Find where the given text appears and provide that cell's center as (X, Y) coordinate. 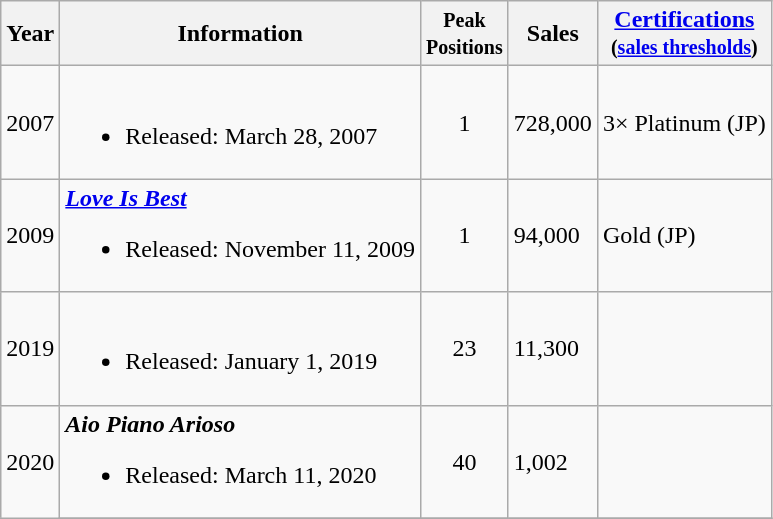
Gold (JP) (684, 236)
Aio Piano AriosoReleased: March 11, 2020 (240, 462)
2020 (30, 462)
Released: March 28, 2007 (240, 122)
Information (240, 34)
40 (465, 462)
728,000 (552, 122)
Certifications(sales thresholds) (684, 34)
Year (30, 34)
1,002 (552, 462)
Sales (552, 34)
Peak Positions (465, 34)
94,000 (552, 236)
2019 (30, 348)
Love Is BestReleased: November 11, 2009 (240, 236)
2007 (30, 122)
2009 (30, 236)
11,300 (552, 348)
3× Platinum (JP) (684, 122)
Released: January 1, 2019 (240, 348)
23 (465, 348)
